Extract the (x, y) coordinate from the center of the cell holding the provided text.  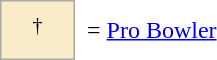
† (38, 30)
